Return the [X, Y] coordinate for the center point of the cell that contains the specified text.  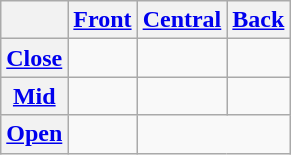
Central [182, 20]
Front [102, 20]
Mid [34, 96]
Open [34, 134]
Back [258, 20]
Close [34, 58]
